Determine the (x, y) coordinate at the center of the cell enclosing the given text.  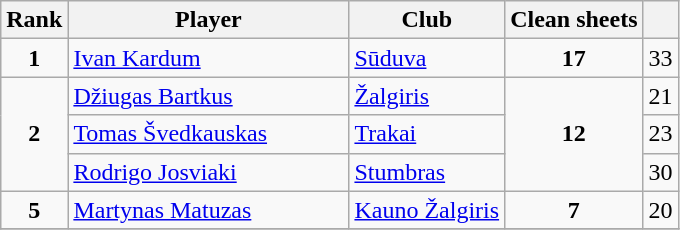
Tomas Švedkauskas (208, 134)
5 (34, 210)
23 (660, 134)
7 (574, 210)
30 (660, 172)
21 (660, 96)
Player (208, 20)
12 (574, 134)
Ivan Kardum (208, 58)
1 (34, 58)
Clean sheets (574, 20)
Martynas Matuzas (208, 210)
Sūduva (427, 58)
17 (574, 58)
Žalgiris (427, 96)
Trakai (427, 134)
Stumbras (427, 172)
Kauno Žalgiris (427, 210)
33 (660, 58)
Rodrigo Josviaki (208, 172)
Džiugas Bartkus (208, 96)
20 (660, 210)
Rank (34, 20)
2 (34, 134)
Club (427, 20)
